Scan for the cell matching the given text and deliver its (x, y) coordinate at center. 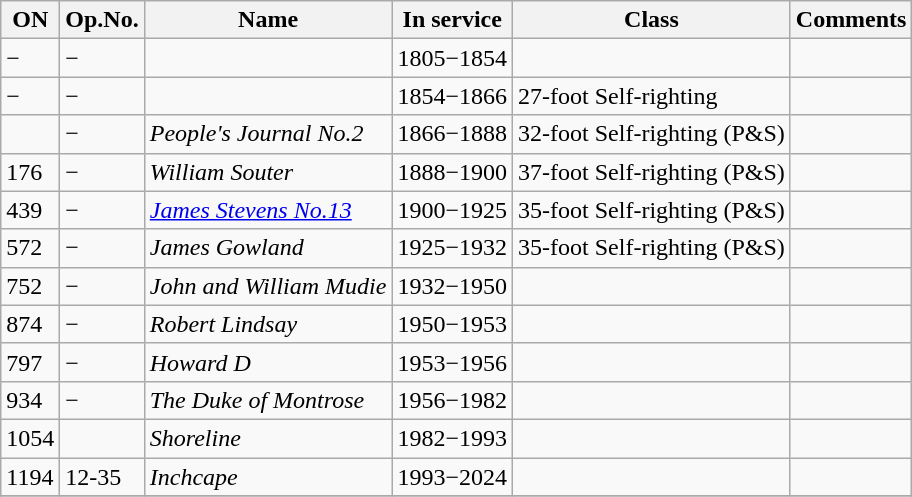
William Souter (268, 172)
934 (30, 400)
439 (30, 210)
James Gowland (268, 248)
1982−1993 (452, 438)
797 (30, 362)
Howard D (268, 362)
572 (30, 248)
Op.No. (102, 20)
752 (30, 286)
James Stevens No.13 (268, 210)
Robert Lindsay (268, 324)
1950−1953 (452, 324)
In service (452, 20)
1854−1866 (452, 96)
John and William Mudie (268, 286)
27-foot Self-righting (652, 96)
37-foot Self-righting (P&S) (652, 172)
1925−1932 (452, 248)
Inchcape (268, 477)
Class (652, 20)
People's Journal No.2 (268, 134)
176 (30, 172)
1900−1925 (452, 210)
Shoreline (268, 438)
Name (268, 20)
1888−1900 (452, 172)
The Duke of Montrose (268, 400)
1956−1982 (452, 400)
32-foot Self-righting (P&S) (652, 134)
874 (30, 324)
1805−1854 (452, 58)
1866−1888 (452, 134)
1932−1950 (452, 286)
1993−2024 (452, 477)
Comments (851, 20)
ON (30, 20)
1194 (30, 477)
1054 (30, 438)
12-35 (102, 477)
1953−1956 (452, 362)
